From the cell containing the given text, extract its center point as (X, Y) coordinate. 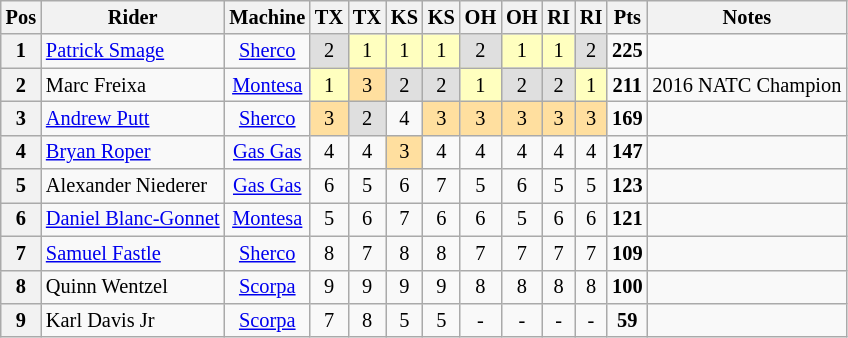
225 (627, 51)
Notes (746, 17)
Karl Davis Jr (132, 320)
211 (627, 85)
Pos (21, 17)
Quinn Wentzel (132, 287)
Marc Freixa (132, 85)
2016 NATC Champion (746, 85)
109 (627, 253)
121 (627, 219)
Rider (132, 17)
Machine (267, 17)
Bryan Roper (132, 152)
Andrew Putt (132, 118)
Patrick Smage (132, 51)
Pts (627, 17)
123 (627, 186)
147 (627, 152)
59 (627, 320)
Alexander Niederer (132, 186)
Samuel Fastle (132, 253)
169 (627, 118)
Daniel Blanc-Gonnet (132, 219)
100 (627, 287)
